For the text-containing cell, return its midpoint in [x, y] coordinate format. 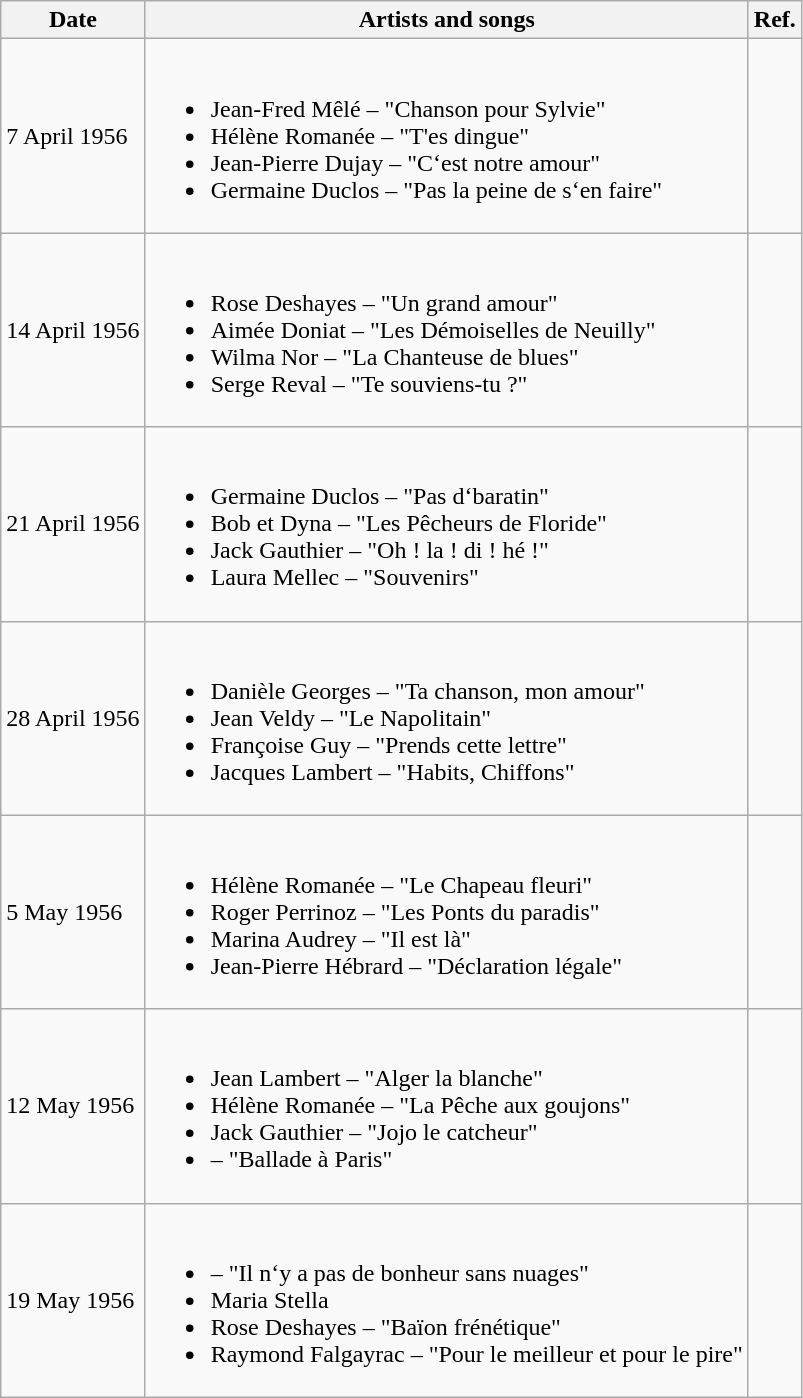
7 April 1956 [73, 136]
Jean Lambert – "Alger la blanche"Hélène Romanée – "La Pêche aux goujons"Jack Gauthier – "Jojo le catcheur" – "Ballade à Paris" [446, 1106]
Hélène Romanée – "Le Chapeau fleuri"Roger Perrinoz – "Les Ponts du paradis"Marina Audrey – "Il est là"Jean-Pierre Hébrard – "Déclaration légale" [446, 912]
Germaine Duclos – "Pas d‘baratin"Bob et Dyna – "Les Pêcheurs de Floride"Jack Gauthier – "Oh ! la ! di ! hé !"Laura Mellec – "Souvenirs" [446, 524]
Artists and songs [446, 20]
21 April 1956 [73, 524]
19 May 1956 [73, 1300]
5 May 1956 [73, 912]
Danièle Georges – "Ta chanson, mon amour"Jean Veldy – "Le Napolitain"Françoise Guy – "Prends cette lettre"Jacques Lambert – "Habits, Chiffons" [446, 718]
Rose Deshayes – "Un grand amour"Aimée Doniat – "Les Démoiselles de Neuilly"Wilma Nor – "La Chanteuse de blues"Serge Reval – "Te souviens-tu ?" [446, 330]
Ref. [774, 20]
28 April 1956 [73, 718]
Date [73, 20]
– "Il n‘y a pas de bonheur sans nuages"Maria Stella Rose Deshayes – "Baïon frénétique"Raymond Falgayrac – "Pour le meilleur et pour le pire" [446, 1300]
12 May 1956 [73, 1106]
14 April 1956 [73, 330]
